Return (X, Y) of the center of cell containing provided text 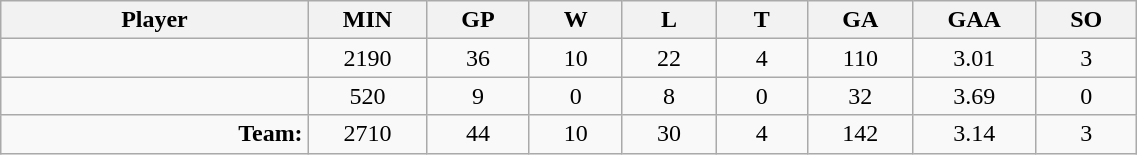
110 (860, 58)
36 (478, 58)
W (576, 20)
2710 (368, 134)
Player (154, 20)
32 (860, 96)
8 (668, 96)
142 (860, 134)
2190 (368, 58)
GAA (974, 20)
520 (368, 96)
3.14 (974, 134)
L (668, 20)
3.01 (974, 58)
MIN (368, 20)
GP (478, 20)
22 (668, 58)
GA (860, 20)
30 (668, 134)
T (762, 20)
44 (478, 134)
SO (1086, 20)
Team: (154, 134)
9 (478, 96)
3.69 (974, 96)
